Locate the cell with the specified text and output its [x, y] center coordinate. 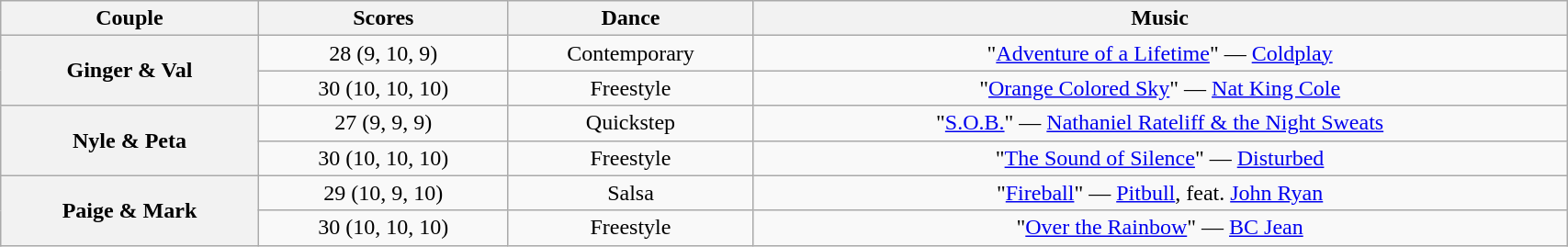
Paige & Mark [130, 210]
28 (9, 10, 9) [383, 53]
"Adventure of a Lifetime" — Coldplay [1160, 53]
Dance [630, 18]
"Over the Rainbow" — BC Jean [1160, 228]
Scores [383, 18]
Couple [130, 18]
29 (10, 9, 10) [383, 193]
Salsa [630, 193]
"Orange Colored Sky" — Nat King Cole [1160, 88]
27 (9, 9, 9) [383, 123]
"S.O.B." — Nathaniel Rateliff & the Night Sweats [1160, 123]
Ginger & Val [130, 71]
Nyle & Peta [130, 140]
"Fireball" — Pitbull, feat. John Ryan [1160, 193]
"The Sound of Silence" — Disturbed [1160, 158]
Quickstep [630, 123]
Music [1160, 18]
Contemporary [630, 53]
